Locate the cell with the specified text and output its [X, Y] center coordinate. 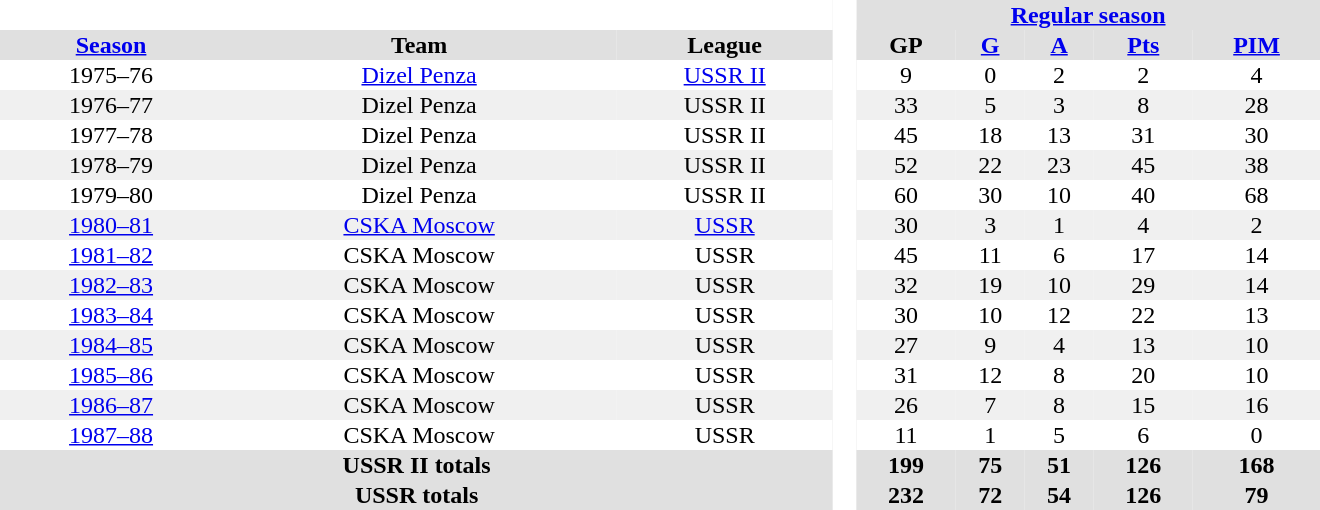
79 [1256, 495]
1979–80 [111, 195]
26 [906, 405]
1983–84 [111, 315]
75 [990, 465]
Team [419, 45]
15 [1144, 405]
1986–87 [111, 405]
G [990, 45]
60 [906, 195]
168 [1256, 465]
League [724, 45]
1985–86 [111, 375]
72 [990, 495]
1976–77 [111, 105]
GP [906, 45]
USSR II totals [416, 465]
68 [1256, 195]
1981–82 [111, 255]
16 [1256, 405]
38 [1256, 165]
1978–79 [111, 165]
18 [990, 135]
27 [906, 345]
Season [111, 45]
232 [906, 495]
29 [1144, 285]
28 [1256, 105]
19 [990, 285]
1987–88 [111, 435]
1977–78 [111, 135]
51 [1060, 465]
20 [1144, 375]
40 [1144, 195]
32 [906, 285]
33 [906, 105]
USSR totals [416, 495]
17 [1144, 255]
PIM [1256, 45]
1975–76 [111, 75]
7 [990, 405]
Regular season [1088, 15]
A [1060, 45]
23 [1060, 165]
54 [1060, 495]
Pts [1144, 45]
1980–81 [111, 225]
1982–83 [111, 285]
52 [906, 165]
1984–85 [111, 345]
199 [906, 465]
